Determine the [X, Y] coordinate at the center of the cell enclosing the given text.  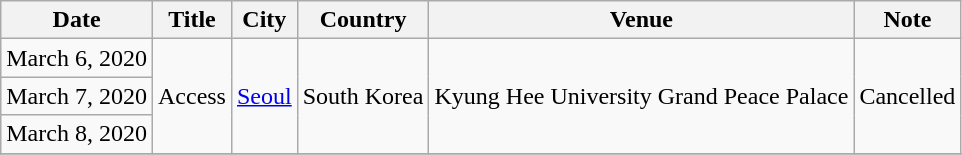
Venue [642, 20]
Access [192, 96]
Kyung Hee University Grand Peace Palace [642, 96]
South Korea [363, 96]
March 7, 2020 [77, 96]
Cancelled [908, 96]
Seoul [264, 96]
Title [192, 20]
City [264, 20]
Country [363, 20]
Note [908, 20]
Date [77, 20]
March 6, 2020 [77, 58]
March 8, 2020 [77, 134]
